Extract the [x, y] coordinate from the center of the cell holding the provided text.  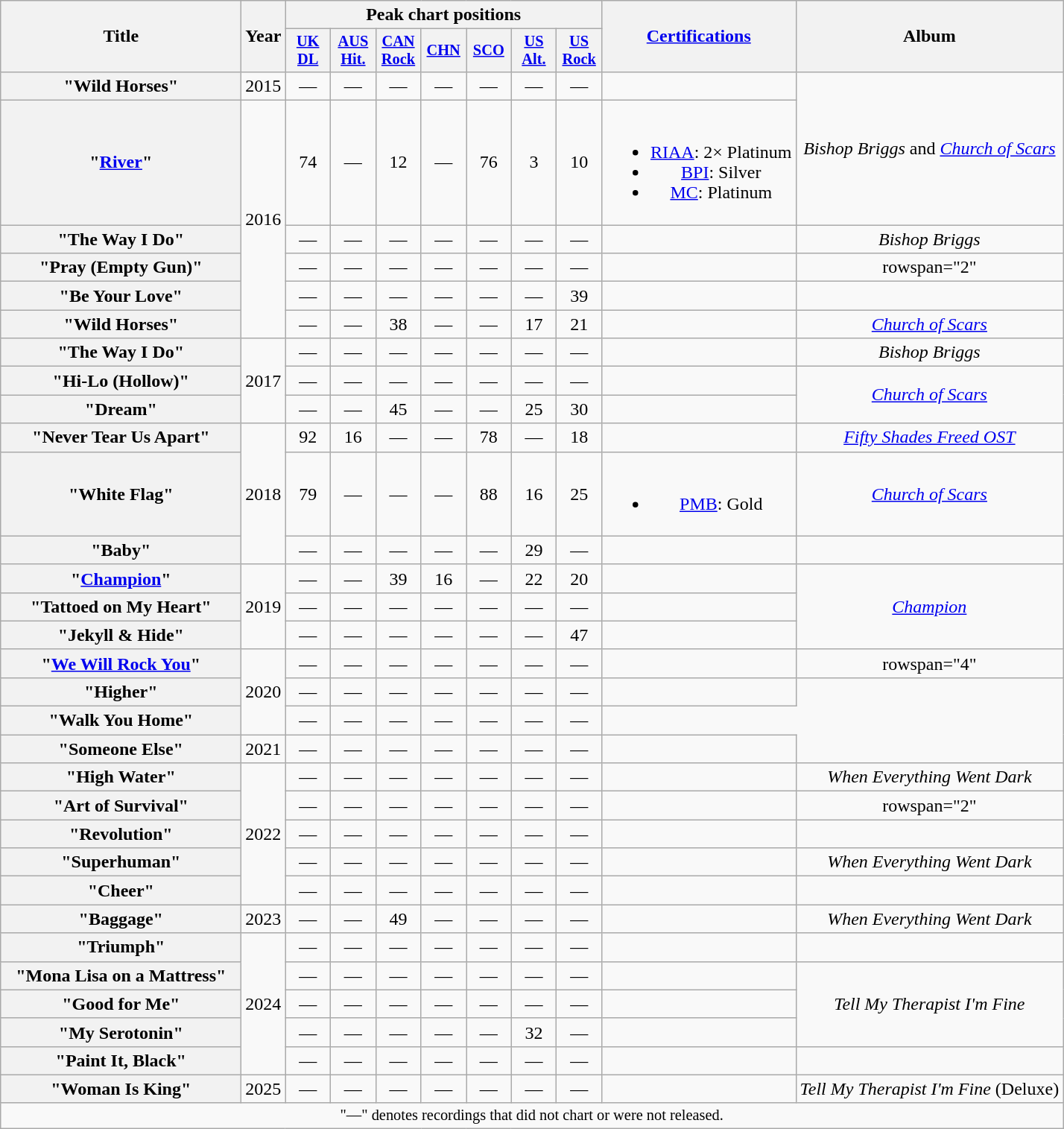
22 [533, 578]
49 [398, 919]
2025 [264, 1089]
USAlt. [533, 51]
2023 [264, 919]
"Someone Else" [121, 749]
2015 [264, 86]
"My Serotonin" [121, 1032]
32 [533, 1032]
79 [308, 493]
"Baby" [121, 550]
2022 [264, 834]
2018 [264, 493]
92 [308, 437]
38 [398, 324]
78 [489, 437]
"—" denotes recordings that did not chart or were not released. [532, 1116]
SCO [489, 51]
"Champion" [121, 578]
3 [533, 162]
Tell My Therapist I'm Fine (Deluxe) [930, 1089]
17 [533, 324]
"We Will Rock You" [121, 663]
Title [121, 37]
45 [398, 409]
74 [308, 162]
47 [580, 635]
88 [489, 493]
"Paint It, Black" [121, 1060]
UKDL [308, 51]
"Superhuman" [121, 862]
20 [580, 578]
Peak chart positions [444, 15]
29 [533, 550]
Tell My Therapist I'm Fine [930, 1004]
PMB: Gold [699, 493]
2020 [264, 692]
2019 [264, 607]
Year [264, 37]
76 [489, 162]
"River" [121, 162]
"Baggage" [121, 919]
12 [398, 162]
Fifty Shades Freed OST [930, 437]
2016 [264, 219]
"Cheer" [121, 891]
"Good for Me" [121, 1004]
2021 [264, 749]
21 [580, 324]
AUSHit. [353, 51]
"Mona Lisa on a Mattress" [121, 975]
10 [580, 162]
"Higher" [121, 692]
"Triumph" [121, 947]
"White Flag" [121, 493]
"Never Tear Us Apart" [121, 437]
2017 [264, 381]
"Be Your Love" [121, 296]
"Dream" [121, 409]
"Art of Survival" [121, 806]
"Walk You Home" [121, 721]
CANRock [398, 51]
USRock [580, 51]
RIAA: 2× PlatinumBPI: SilverMC: Platinum [699, 162]
"Jekyll & Hide" [121, 635]
"Hi-Lo (Hollow)" [121, 381]
rowspan="4" [930, 663]
30 [580, 409]
Album [930, 37]
2024 [264, 1004]
Bishop Briggs and Church of Scars [930, 148]
"High Water" [121, 777]
"Revolution" [121, 834]
"Woman Is King" [121, 1089]
"Tattoed on My Heart" [121, 607]
CHN [444, 51]
Champion [930, 607]
"Pray (Empty Gun)" [121, 268]
18 [580, 437]
Certifications [699, 37]
